From the cell containing the given text, extract its center point as (x, y) coordinate. 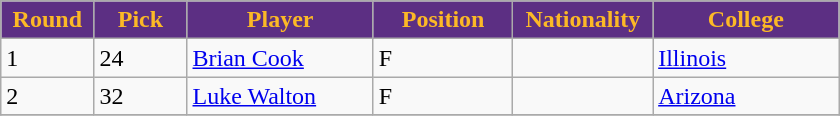
Arizona (746, 96)
Pick (140, 20)
32 (140, 96)
Brian Cook (280, 58)
2 (48, 96)
Round (48, 20)
24 (140, 58)
1 (48, 58)
Player (280, 20)
Luke Walton (280, 96)
College (746, 20)
Illinois (746, 58)
Nationality (583, 20)
Position (443, 20)
